Find where the given text appears and provide that cell's center as [x, y] coordinate. 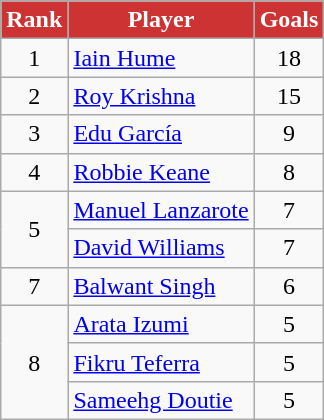
Robbie Keane [161, 172]
Rank [34, 20]
3 [34, 134]
15 [289, 96]
4 [34, 172]
1 [34, 58]
9 [289, 134]
David Williams [161, 248]
Fikru Teferra [161, 362]
Player [161, 20]
Arata Izumi [161, 324]
Roy Krishna [161, 96]
6 [289, 286]
Edu García [161, 134]
Balwant Singh [161, 286]
Manuel Lanzarote [161, 210]
18 [289, 58]
Iain Hume [161, 58]
Goals [289, 20]
Sameehg Doutie [161, 400]
2 [34, 96]
